Detect which cell encompasses the target text, then output its (X, Y) center coordinate. 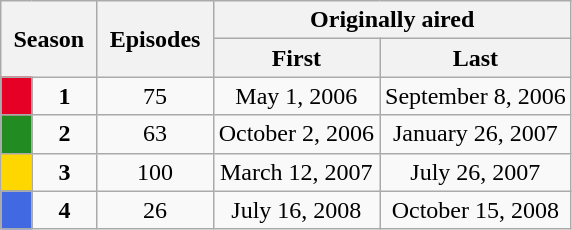
October 15, 2008 (476, 210)
January 26, 2007 (476, 134)
Episodes (155, 39)
3 (64, 172)
First (296, 58)
75 (155, 96)
September 8, 2006 (476, 96)
1 (64, 96)
Season (49, 39)
63 (155, 134)
May 1, 2006 (296, 96)
July 26, 2007 (476, 172)
100 (155, 172)
Originally aired (392, 20)
October 2, 2006 (296, 134)
March 12, 2007 (296, 172)
4 (64, 210)
Last (476, 58)
July 16, 2008 (296, 210)
26 (155, 210)
2 (64, 134)
